From the cell containing the given text, extract its center point as (X, Y) coordinate. 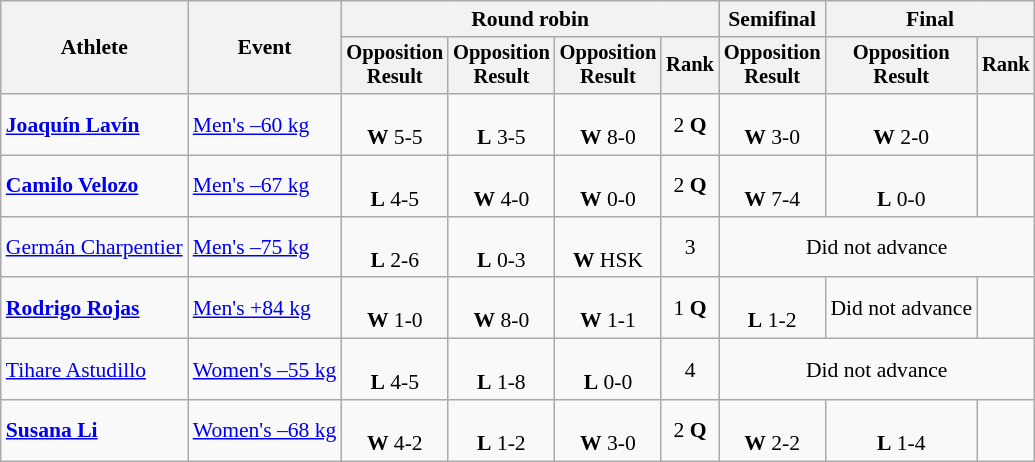
L 1-4 (901, 430)
W 5-5 (394, 124)
3 (690, 248)
Women's –68 kg (265, 430)
Event (265, 48)
Round robin (530, 19)
Germán Charpentier (94, 248)
Men's –67 kg (265, 186)
W HSK (608, 248)
L 1-8 (502, 370)
W 4-0 (502, 186)
1 Q (690, 308)
Men's –60 kg (265, 124)
Camilo Velozo (94, 186)
W 0-0 (608, 186)
Tihare Astudillo (94, 370)
Women's –55 kg (265, 370)
Athlete (94, 48)
Rodrigo Rojas (94, 308)
L 2-6 (394, 248)
W 2-0 (901, 124)
Men's +84 kg (265, 308)
W 7-4 (772, 186)
4 (690, 370)
L 0-3 (502, 248)
Semifinal (772, 19)
Joaquín Lavín (94, 124)
Men's –75 kg (265, 248)
W 1-0 (394, 308)
Final (930, 19)
W 4-2 (394, 430)
L 3-5 (502, 124)
W 1-1 (608, 308)
Susana Li (94, 430)
W 2-2 (772, 430)
